Scan for the cell matching the given text and deliver its (X, Y) coordinate at center. 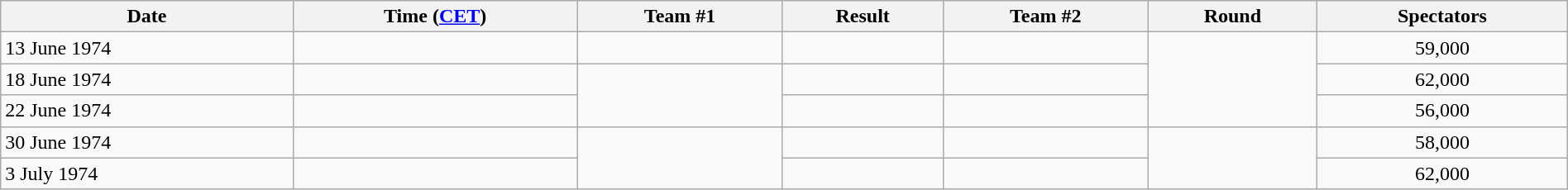
Team #1 (680, 17)
22 June 1974 (147, 111)
Date (147, 17)
56,000 (1442, 111)
58,000 (1442, 142)
59,000 (1442, 48)
18 June 1974 (147, 79)
13 June 1974 (147, 48)
Time (CET) (435, 17)
Result (863, 17)
30 June 1974 (147, 142)
3 July 1974 (147, 173)
Spectators (1442, 17)
Team #2 (1045, 17)
Round (1232, 17)
